Identify which cell holds the provided text, then report its (x, y) central coordinate. 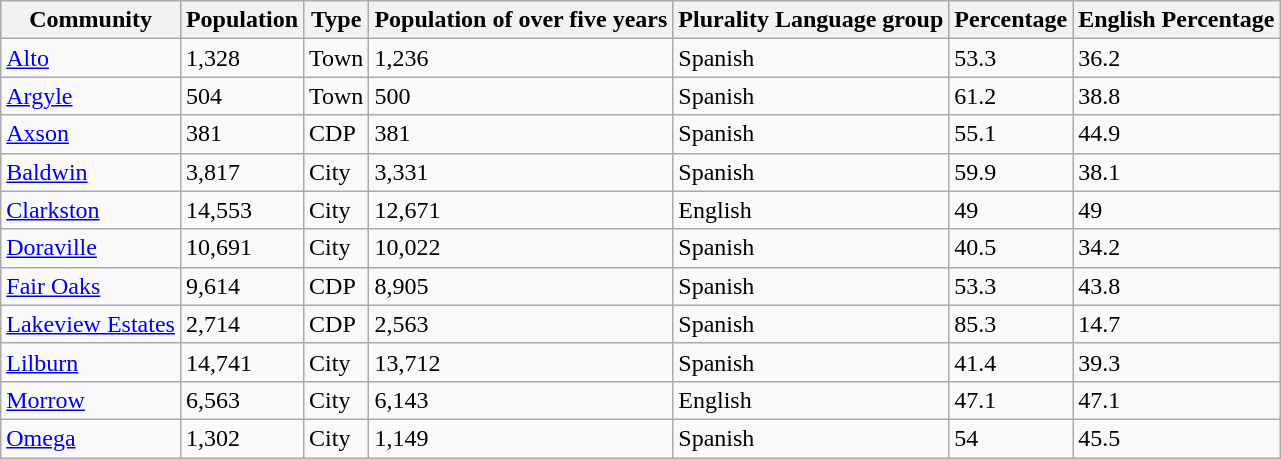
61.2 (1011, 96)
38.1 (1176, 172)
Lilburn (91, 362)
2,563 (521, 324)
10,022 (521, 248)
10,691 (242, 248)
3,331 (521, 172)
34.2 (1176, 248)
2,714 (242, 324)
45.5 (1176, 438)
Population of over five years (521, 20)
14.7 (1176, 324)
14,553 (242, 210)
55.1 (1011, 134)
41.4 (1011, 362)
Doraville (91, 248)
59.9 (1011, 172)
9,614 (242, 286)
6,143 (521, 400)
6,563 (242, 400)
Fair Oaks (91, 286)
Plurality Language group (811, 20)
504 (242, 96)
43.8 (1176, 286)
54 (1011, 438)
Omega (91, 438)
85.3 (1011, 324)
3,817 (242, 172)
Argyle (91, 96)
Baldwin (91, 172)
Percentage (1011, 20)
13,712 (521, 362)
8,905 (521, 286)
Type (336, 20)
44.9 (1176, 134)
14,741 (242, 362)
1,302 (242, 438)
1,149 (521, 438)
38.8 (1176, 96)
500 (521, 96)
1,236 (521, 58)
Alto (91, 58)
12,671 (521, 210)
Lakeview Estates (91, 324)
Population (242, 20)
36.2 (1176, 58)
Clarkston (91, 210)
Morrow (91, 400)
Axson (91, 134)
39.3 (1176, 362)
1,328 (242, 58)
40.5 (1011, 248)
English Percentage (1176, 20)
Community (91, 20)
